Extract the [X, Y] coordinate from the center of the cell holding the provided text.  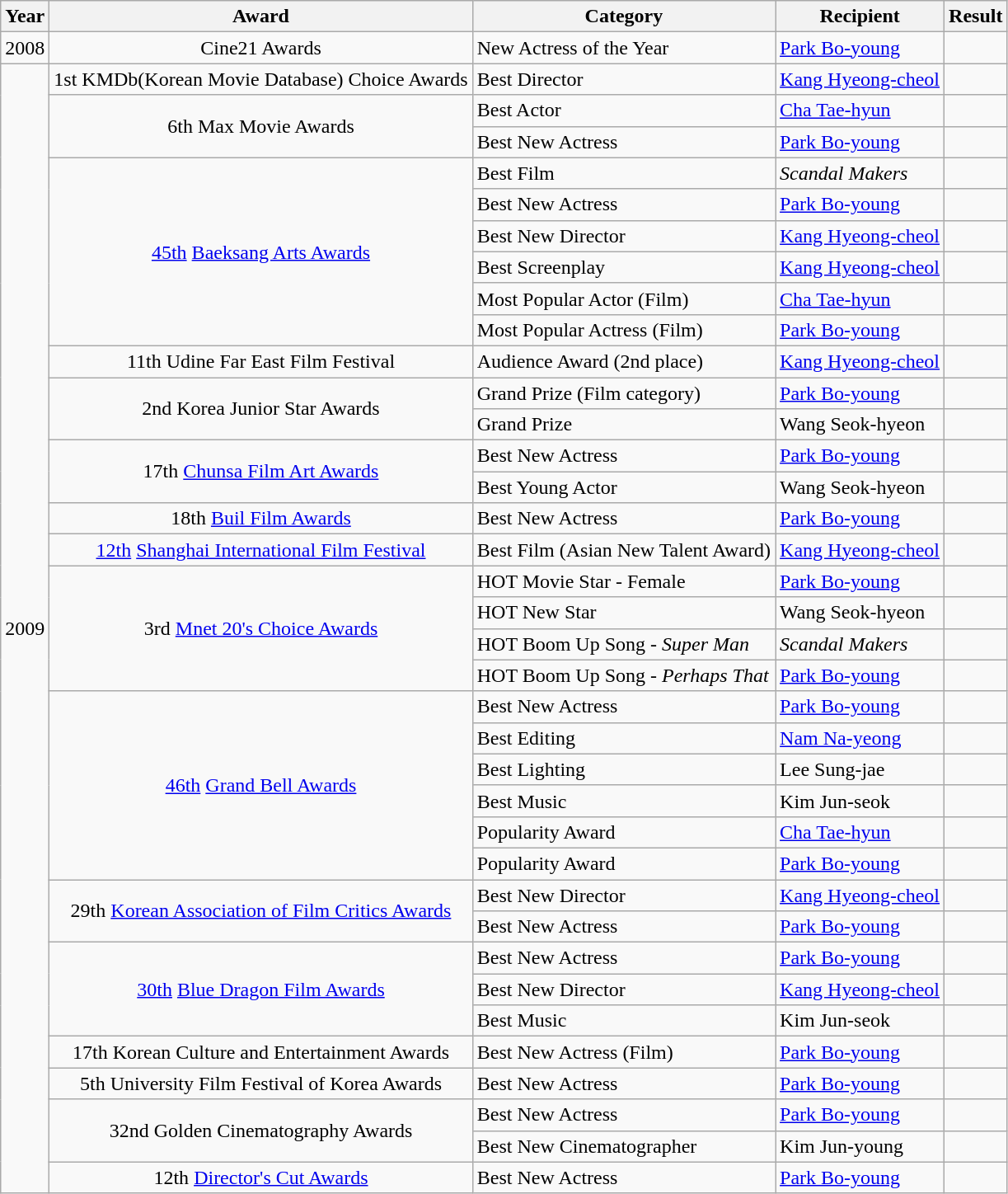
Best Lighting [623, 769]
New Actress of the Year [623, 48]
HOT Boom Up Song - Super Man [623, 644]
Recipient [860, 16]
29th Korean Association of Film Critics Awards [260, 910]
Award [260, 16]
2008 [25, 48]
45th Baeksang Arts Awards [260, 251]
6th Max Movie Awards [260, 126]
HOT New Star [623, 613]
2009 [25, 628]
Result [976, 16]
12th Shanghai International Film Festival [260, 550]
3rd Mnet 20's Choice Awards [260, 628]
Grand Prize (Film category) [623, 393]
46th Grand Bell Awards [260, 785]
12th Director's Cut Awards [260, 1178]
Most Popular Actress (Film) [623, 330]
Nam Na-yeong [860, 738]
Best Film [623, 173]
30th Blue Dragon Film Awards [260, 990]
Best Young Actor [623, 487]
Best Screenplay [623, 267]
18th Buil Film Awards [260, 519]
Best New Actress (Film) [623, 1052]
Best Film (Asian New Talent Award) [623, 550]
Best New Cinematographer [623, 1146]
Lee Sung-jae [860, 769]
17th Chunsa Film Art Awards [260, 472]
Best Editing [623, 738]
Year [25, 16]
Best Actor [623, 110]
HOT Boom Up Song - Perhaps That [623, 675]
1st KMDb(Korean Movie Database) Choice Awards [260, 79]
Most Popular Actor (Film) [623, 298]
2nd Korea Junior Star Awards [260, 409]
Cine21 Awards [260, 48]
17th Korean Culture and Entertainment Awards [260, 1052]
Best Director [623, 79]
Category [623, 16]
HOT Movie Star - Female [623, 581]
11th Udine Far East Film Festival [260, 361]
Audience Award (2nd place) [623, 361]
32nd Golden Cinematography Awards [260, 1131]
Kim Jun-young [860, 1146]
Grand Prize [623, 425]
5th University Film Festival of Korea Awards [260, 1084]
